Determine the [X, Y] coordinate at the center of the cell enclosing the given text.  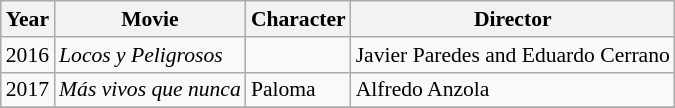
Director [513, 19]
Javier Paredes and Eduardo Cerrano [513, 55]
Movie [150, 19]
Alfredo Anzola [513, 90]
Locos y Peligrosos [150, 55]
Year [28, 19]
2017 [28, 90]
2016 [28, 55]
Más vivos que nunca [150, 90]
Paloma [298, 90]
Character [298, 19]
